Determine the [X, Y] coordinate at the center of the cell enclosing the given text.  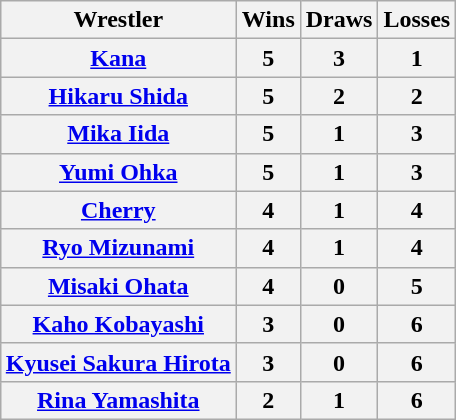
Misaki Ohata [118, 286]
Kyusei Sakura Hirota [118, 362]
Rina Yamashita [118, 400]
Mika Iida [118, 134]
Losses [417, 20]
Cherry [118, 210]
Wrestler [118, 20]
Kana [118, 58]
Kaho Kobayashi [118, 324]
Hikaru Shida [118, 96]
Ryo Mizunami [118, 248]
Wins [268, 20]
Draws [339, 20]
Yumi Ohka [118, 172]
